Return the (X, Y) coordinate for the center point of the cell that contains the specified text.  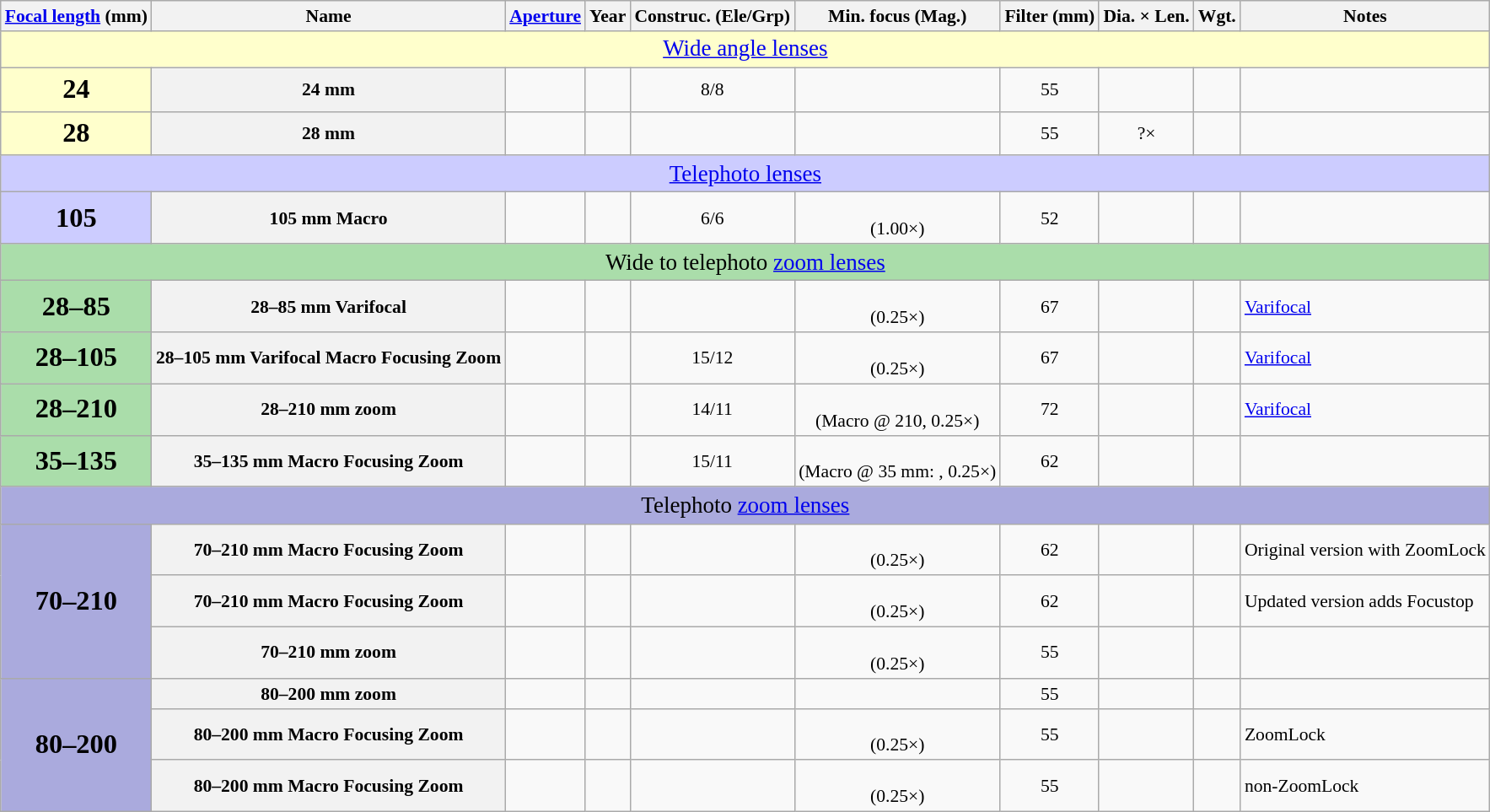
28–210 mm zoom (329, 410)
15/12 (712, 358)
80–200 mm zoom (329, 694)
(Macro @ 35 mm: , 0.25×) (897, 460)
70–210 (76, 600)
Year (607, 16)
28–85 (76, 307)
28–85 mm Varifocal (329, 307)
Aperture (545, 16)
80–200 (76, 745)
35–135 mm Macro Focusing Zoom (329, 460)
15/11 (712, 460)
?× (1146, 133)
28 (76, 133)
Dia. × Len. (1146, 16)
Construc. (Ele/Grp) (712, 16)
ZoomLock (1365, 734)
8/8 (712, 90)
72 (1049, 410)
Name (329, 16)
non-ZoomLock (1365, 786)
Original version with ZoomLock (1365, 550)
6/6 (712, 218)
105 mm Macro (329, 218)
(Macro @ 210, 0.25×) (897, 410)
105 (76, 218)
28–105 (76, 358)
Wide to telephoto zoom lenses (745, 262)
Notes (1365, 16)
35–135 (76, 460)
Wgt. (1218, 16)
(1.00×) (897, 218)
Wide angle lenses (745, 50)
70–210 mm zoom (329, 653)
24 mm (329, 90)
Filter (mm) (1049, 16)
Telephoto lenses (745, 174)
52 (1049, 218)
28–105 mm Varifocal Macro Focusing Zoom (329, 358)
Updated version adds Focustop (1365, 602)
Telephoto zoom lenses (745, 506)
Focal length (mm) (76, 16)
Min. focus (Mag.) (897, 16)
28–210 (76, 410)
14/11 (712, 410)
28 mm (329, 133)
24 (76, 90)
